Output the [x, y] coordinate of the center of the cell containing the given text.  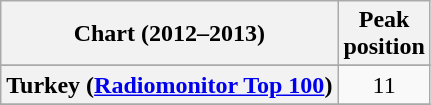
Turkey (Radiomonitor Top 100) [170, 85]
11 [384, 85]
Chart (2012–2013) [170, 34]
Peakposition [384, 34]
